Output the [X, Y] coordinate of the center of the cell containing the given text.  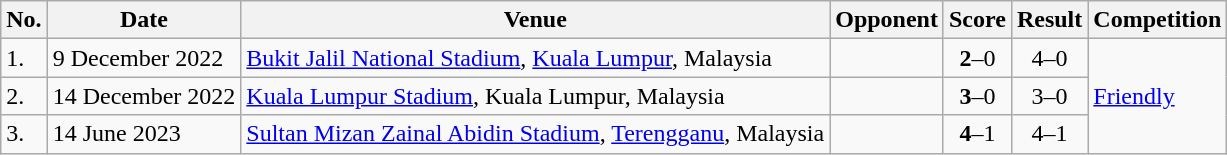
Competition [1158, 20]
No. [24, 20]
Venue [536, 20]
Date [144, 20]
4–0 [1049, 58]
9 December 2022 [144, 58]
3. [24, 134]
1. [24, 58]
Opponent [887, 20]
Result [1049, 20]
14 December 2022 [144, 96]
Friendly [1158, 96]
2. [24, 96]
Kuala Lumpur Stadium, Kuala Lumpur, Malaysia [536, 96]
2–0 [977, 58]
14 June 2023 [144, 134]
Sultan Mizan Zainal Abidin Stadium, Terengganu, Malaysia [536, 134]
Score [977, 20]
Bukit Jalil National Stadium, Kuala Lumpur, Malaysia [536, 58]
